Detect which cell encompasses the target text, then output its (X, Y) center coordinate. 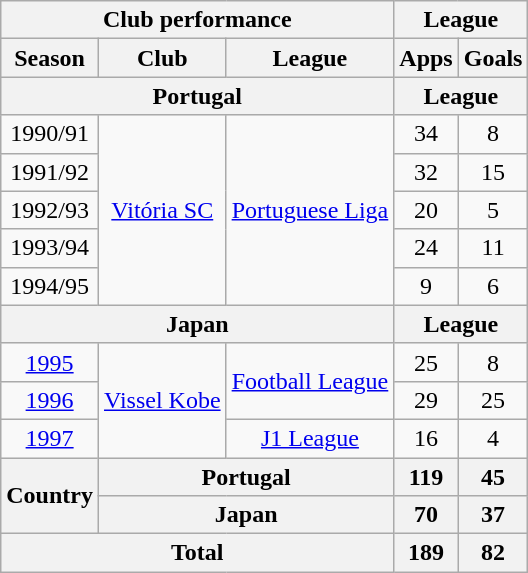
1992/93 (50, 210)
119 (426, 477)
1990/91 (50, 134)
82 (493, 553)
15 (493, 172)
24 (426, 248)
29 (426, 400)
5 (493, 210)
1997 (50, 438)
9 (426, 286)
34 (426, 134)
37 (493, 515)
1994/95 (50, 286)
189 (426, 553)
6 (493, 286)
Total (198, 553)
Apps (426, 58)
11 (493, 248)
Country (50, 496)
Season (50, 58)
45 (493, 477)
1995 (50, 362)
1993/94 (50, 248)
Club performance (198, 20)
70 (426, 515)
1996 (50, 400)
32 (426, 172)
20 (426, 210)
16 (426, 438)
J1 League (310, 438)
Vitória SC (162, 210)
Portuguese Liga (310, 210)
Vissel Kobe (162, 400)
Football League (310, 381)
4 (493, 438)
Club (162, 58)
Goals (493, 58)
1991/92 (50, 172)
